Locate the cell with the specified text and output its [x, y] center coordinate. 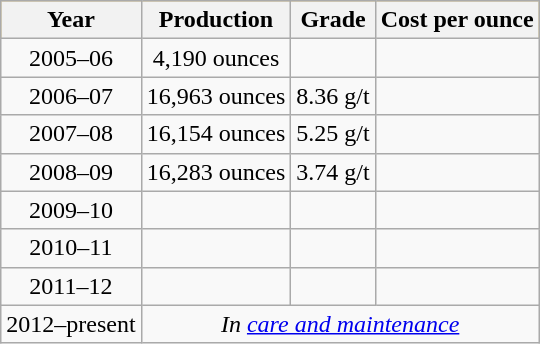
2011–12 [71, 286]
In care and maintenance [340, 324]
5.25 g/t [333, 134]
8.36 g/t [333, 96]
2007–08 [71, 134]
Grade [333, 20]
Cost per ounce [457, 20]
2009–10 [71, 210]
3.74 g/t [333, 172]
16,283 ounces [216, 172]
16,963 ounces [216, 96]
2010–11 [71, 248]
2005–06 [71, 58]
4,190 ounces [216, 58]
16,154 ounces [216, 134]
Year [71, 20]
2008–09 [71, 172]
2006–07 [71, 96]
Production [216, 20]
2012–present [71, 324]
